Return the [X, Y] coordinate for the center point of the cell that contains the specified text.  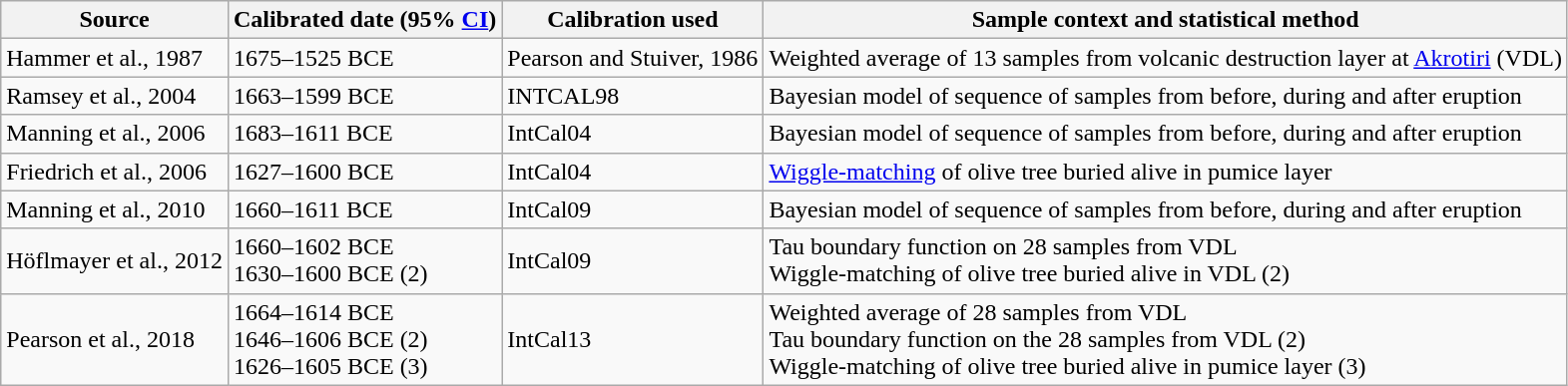
Manning et al., 2010 [115, 209]
1660–1611 BCE [364, 209]
Ramsey et al., 2004 [115, 96]
IntCal13 [633, 339]
Calibration used [633, 20]
Sample context and statistical method [1166, 20]
Pearson et al., 2018 [115, 339]
1683–1611 BCE [364, 134]
Höflmayer et al., 2012 [115, 261]
Source [115, 20]
1663–1599 BCE [364, 96]
Weighted average of 13 samples from volcanic destruction layer at Akrotiri (VDL) [1166, 58]
INTCAL98 [633, 96]
Pearson and Stuiver, 1986 [633, 58]
Hammer et al., 1987 [115, 58]
Tau boundary function on 28 samples from VDLWiggle-matching of olive tree buried alive in VDL (2) [1166, 261]
1660–1602 BCE1630–1600 BCE (2) [364, 261]
1675–1525 BCE [364, 58]
1664–1614 BCE1646–1606 BCE (2)1626–1605 BCE (3) [364, 339]
Wiggle-matching of olive tree buried alive in pumice layer [1166, 172]
Calibrated date (95% CI) [364, 20]
Friedrich et al., 2006 [115, 172]
1627–1600 BCE [364, 172]
Manning et al., 2006 [115, 134]
